Identify which cell holds the provided text, then report its (x, y) central coordinate. 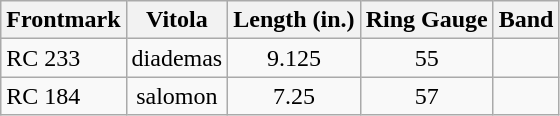
57 (426, 96)
9.125 (294, 58)
salomon (177, 96)
7.25 (294, 96)
diademas (177, 58)
Frontmark (64, 20)
Length (in.) (294, 20)
RC 184 (64, 96)
RC 233 (64, 58)
Vitola (177, 20)
Band (526, 20)
Ring Gauge (426, 20)
55 (426, 58)
